Scan for the cell matching the given text and deliver its (x, y) coordinate at center. 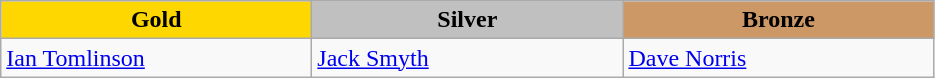
Silver (468, 20)
Dave Norris (778, 58)
Ian Tomlinson (156, 58)
Gold (156, 20)
Bronze (778, 20)
Jack Smyth (468, 58)
